From the cell containing the given text, extract its center point as (x, y) coordinate. 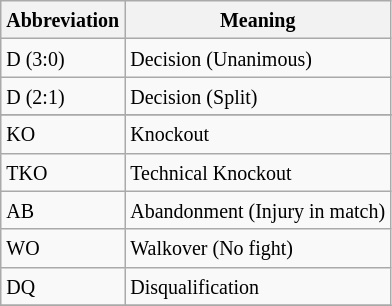
KO (63, 134)
Disqualification (258, 286)
Meaning (258, 20)
AB (63, 210)
Abbreviation (63, 20)
Abandonment (Injury in match) (258, 210)
Decision (Split) (258, 96)
Decision (Unanimous) (258, 58)
WO (63, 248)
Technical Knockout (258, 172)
Knockout (258, 134)
Walkover (No fight) (258, 248)
D (3:0) (63, 58)
TKO (63, 172)
D (2:1) (63, 96)
DQ (63, 286)
